Search for the cell housing the specified text and yield its (X, Y) center coordinate. 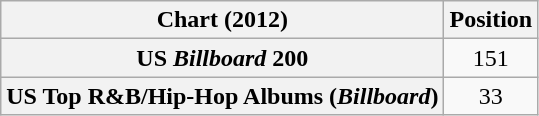
151 (491, 58)
US Top R&B/Hip-Hop Albums (Billboard) (222, 96)
Chart (2012) (222, 20)
33 (491, 96)
Position (491, 20)
US Billboard 200 (222, 58)
